Output the [X, Y] coordinate of the center of the cell containing the given text.  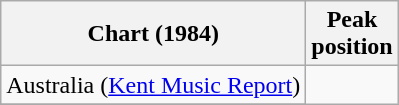
Australia (Kent Music Report) [154, 85]
Chart (1984) [154, 34]
Peakposition [352, 34]
